Determine the [X, Y] coordinate at the center of the cell enclosing the given text.  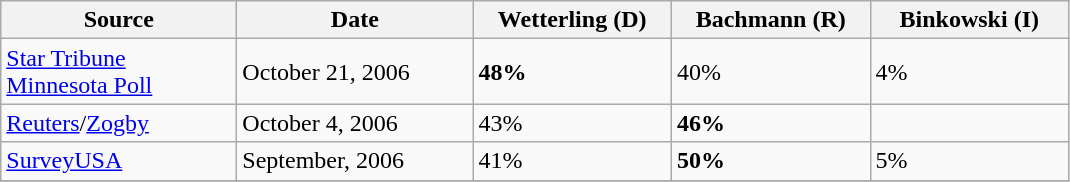
Reuters/Zogby [119, 123]
October 4, 2006 [355, 123]
41% [572, 161]
October 21, 2006 [355, 72]
September, 2006 [355, 161]
Date [355, 20]
46% [770, 123]
SurveyUSA [119, 161]
4% [970, 72]
48% [572, 72]
50% [770, 161]
43% [572, 123]
5% [970, 161]
Source [119, 20]
Wetterling (D) [572, 20]
Bachmann (R) [770, 20]
Binkowski (I) [970, 20]
40% [770, 72]
Star Tribune Minnesota Poll [119, 72]
